Capture the cell that displays the provided text and extract its (x, y) central coordinate. 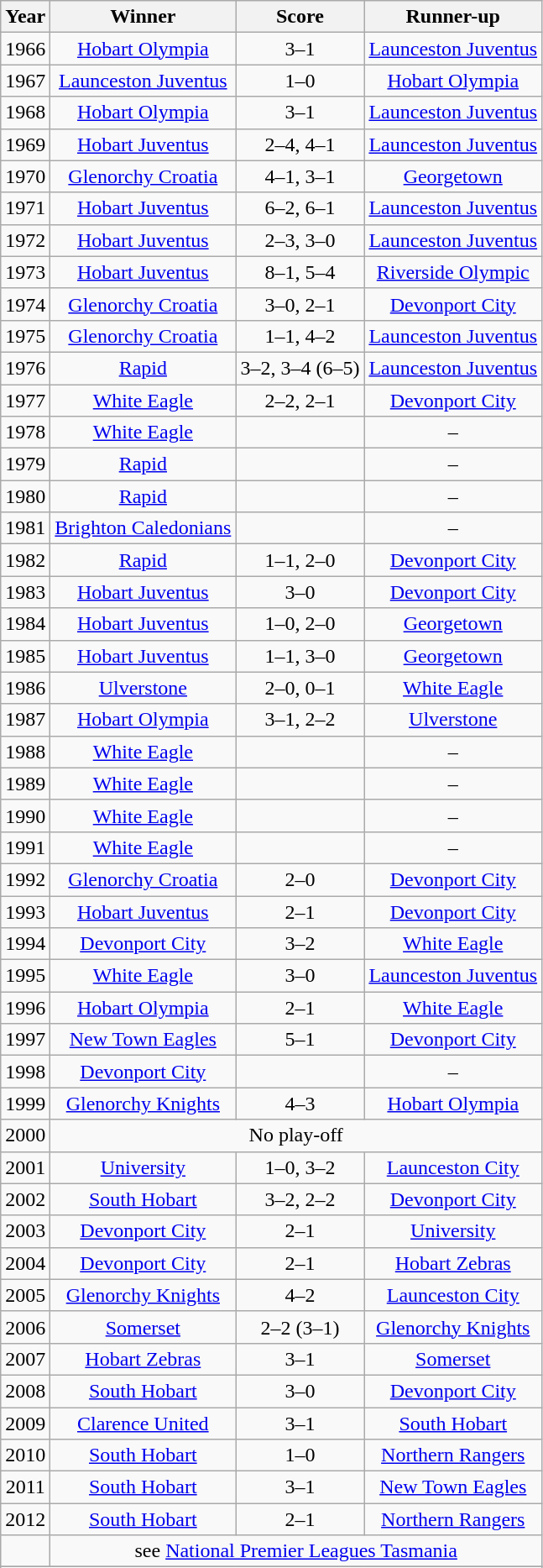
1994 (25, 944)
1992 (25, 879)
2004 (25, 1263)
1999 (25, 1104)
1987 (25, 720)
No play-off (296, 1135)
2009 (25, 1424)
1967 (25, 81)
1969 (25, 144)
1988 (25, 752)
2–3, 3–0 (300, 240)
Brighton Caledonians (143, 528)
see National Premier Leagues Tasmania (296, 1551)
1989 (25, 784)
1–0, 3–2 (300, 1167)
1970 (25, 176)
8–1, 5–4 (300, 272)
1979 (25, 464)
3–2 (300, 944)
2008 (25, 1391)
2002 (25, 1199)
Year (25, 17)
1996 (25, 1008)
2011 (25, 1487)
1973 (25, 272)
3–0, 2–1 (300, 304)
Runner-up (453, 17)
1983 (25, 592)
Clarence United (143, 1424)
1971 (25, 208)
3–2, 3–4 (6–5) (300, 368)
1–1, 4–2 (300, 336)
1995 (25, 976)
6–2, 6–1 (300, 208)
1991 (25, 847)
2005 (25, 1295)
4–2 (300, 1295)
2001 (25, 1167)
2007 (25, 1359)
1981 (25, 528)
2–0 (300, 879)
1997 (25, 1040)
2–4, 4–1 (300, 144)
2000 (25, 1135)
2006 (25, 1327)
2–2, 2–1 (300, 401)
1975 (25, 336)
1976 (25, 368)
3–2, 2–2 (300, 1199)
5–1 (300, 1040)
1–1, 3–0 (300, 656)
Riverside Olympic (453, 272)
1974 (25, 304)
1978 (25, 433)
1968 (25, 113)
1982 (25, 560)
3–1, 2–2 (300, 720)
4–3 (300, 1104)
1–0, 2–0 (300, 624)
1–1, 2–0 (300, 560)
1985 (25, 656)
1980 (25, 496)
2–2 (3–1) (300, 1327)
1986 (25, 688)
Winner (143, 17)
1977 (25, 401)
1998 (25, 1072)
1990 (25, 815)
4–1, 3–1 (300, 176)
2–0, 0–1 (300, 688)
1984 (25, 624)
1972 (25, 240)
1993 (25, 911)
Score (300, 17)
2010 (25, 1455)
2003 (25, 1231)
2012 (25, 1519)
1966 (25, 49)
